Return (x, y) of the center of cell containing provided text 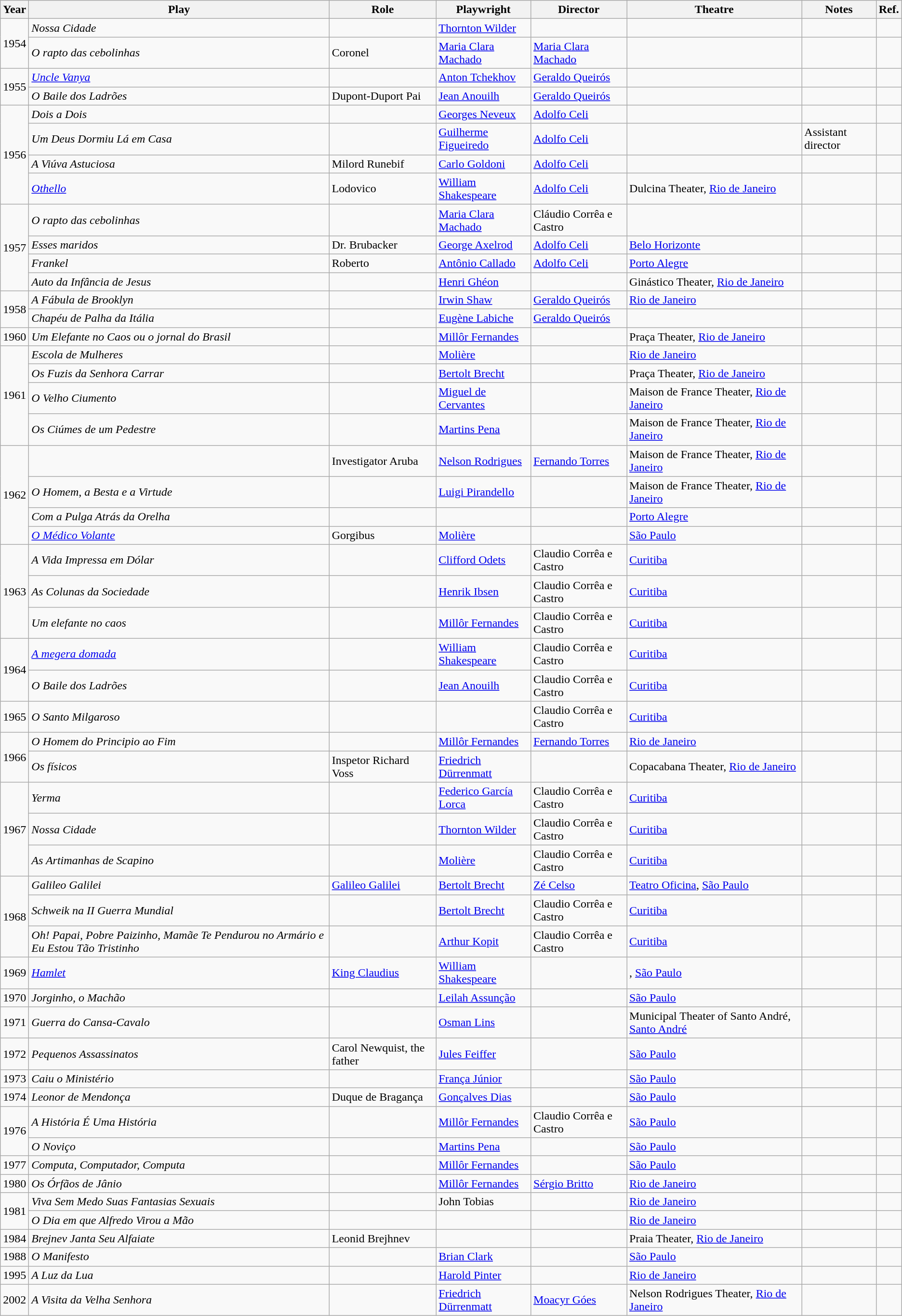
Moacyr Góes (579, 1300)
Othello (179, 189)
Carol Newquist, the father (383, 1054)
O Homem do Principio ao Fim (179, 742)
1960 (14, 337)
1974 (14, 1097)
Henri Ghéon (484, 282)
Georges Neveux (484, 114)
Harold Pinter (484, 1275)
1964 (14, 670)
Schweik na II Guerra Mundial (179, 910)
Miguel de Cervantes (484, 398)
Jorginho, o Machão (179, 998)
1958 (14, 309)
, São Paulo (714, 973)
O Médico Volante (179, 535)
Gorgibus (383, 535)
Roberto (383, 263)
Um Elefante no Caos ou o jornal do Brasil (179, 337)
O Homem, a Besta e a Virtude (179, 492)
1961 (14, 395)
O Noviço (179, 1147)
King Claudius (383, 973)
Dr. Brubacker (383, 245)
Zé Celso (579, 885)
Arthur Kopit (484, 941)
Duque de Bragança (383, 1097)
Ref. (889, 10)
Sérgio Britto (579, 1184)
Leilah Assunção (484, 998)
Dupont-Duport Pai (383, 96)
Nelson Rodrigues (484, 461)
Dois a Dois (179, 114)
Praia Theater, Rio de Janeiro (714, 1238)
Jules Feiffer (484, 1054)
O Velho Ciumento (179, 398)
Municipal Theater of Santo André, Santo André (714, 1022)
Osman Lins (484, 1022)
Caiu o Ministério (179, 1079)
Inspetor Richard Voss (383, 767)
Nelson Rodrigues Theater, Rio de Janeiro (714, 1300)
Federico García Lorca (484, 798)
Carlo Goldoni (484, 164)
O Santo Milgaroso (179, 717)
1971 (14, 1022)
1972 (14, 1054)
Oh! Papai, Pobre Paizinho, Mamãe Te Pendurou no Armário e Eu Estou Tão Tristinho (179, 941)
Os Ciúmes de um Pedestre (179, 430)
Clifford Odets (484, 560)
1968 (14, 917)
Dulcina Theater, Rio de Janeiro (714, 189)
Pequenos Assassinatos (179, 1054)
Com a Pulga Atrás da Orelha (179, 517)
Os físicos (179, 767)
1995 (14, 1275)
Ginástico Theater, Rio de Janeiro (714, 282)
1956 (14, 155)
1973 (14, 1079)
Auto da Infância de Jesus (179, 282)
Eugène Labiche (484, 318)
Milord Runebif (383, 164)
França Júnior (484, 1079)
1980 (14, 1184)
Antônio Callado (484, 263)
1965 (14, 717)
As Colunas da Sociedade (179, 592)
George Axelrod (484, 245)
Frankel (179, 263)
Gonçalves Dias (484, 1097)
Brian Clark (484, 1257)
Leonid Brejhnev (383, 1238)
A Vida Impressa em Dólar (179, 560)
As Artimanhas de Scapino (179, 860)
Os Fuzis da Senhora Carrar (179, 373)
A História É Uma História (179, 1121)
1970 (14, 998)
John Tobias (484, 1202)
Henrik Ibsen (484, 592)
Guilherme Figueiredo (484, 139)
Um elefante no caos (179, 622)
Theatre (714, 10)
1977 (14, 1165)
1984 (14, 1238)
1981 (14, 1211)
A Luz da Lua (179, 1275)
Viva Sem Medo Suas Fantasias Sexuais (179, 1202)
Lodovico (383, 189)
Year (14, 10)
1955 (14, 87)
Leonor de Mendonça (179, 1097)
Chapéu de Palha da Itália (179, 318)
Teatro Oficina, São Paulo (714, 885)
Luigi Pirandello (484, 492)
1966 (14, 757)
Notes (839, 10)
1969 (14, 973)
Hamlet (179, 973)
Coronel (383, 53)
Role (383, 10)
1976 (14, 1131)
Cláudio Corrêa e Castro (579, 220)
1967 (14, 829)
Brejnev Janta Seu Alfaiate (179, 1238)
A Fábula de Brooklyn (179, 300)
Esses maridos (179, 245)
Yerma (179, 798)
Assistant director (839, 139)
Play (179, 10)
Escola de Mulheres (179, 355)
1988 (14, 1257)
A Viúva Astuciosa (179, 164)
1954 (14, 43)
2002 (14, 1300)
Belo Horizonte (714, 245)
Os Órfãos de Jânio (179, 1184)
1962 (14, 495)
Guerra do Cansa-Cavalo (179, 1022)
Uncle Vanya (179, 78)
Computa, Computador, Computa (179, 1165)
O Manifesto (179, 1257)
Director (579, 10)
Um Deus Dormiu Lá em Casa (179, 139)
Irwin Shaw (484, 300)
Investigator Aruba (383, 461)
Copacabana Theater, Rio de Janeiro (714, 767)
O Dia em que Alfredo Virou a Mão (179, 1220)
Anton Tchekhov (484, 78)
A Visita da Velha Senhora (179, 1300)
1963 (14, 592)
Playwright (484, 10)
1957 (14, 248)
A megera domada (179, 654)
